Return (X, Y) of the center of cell containing provided text 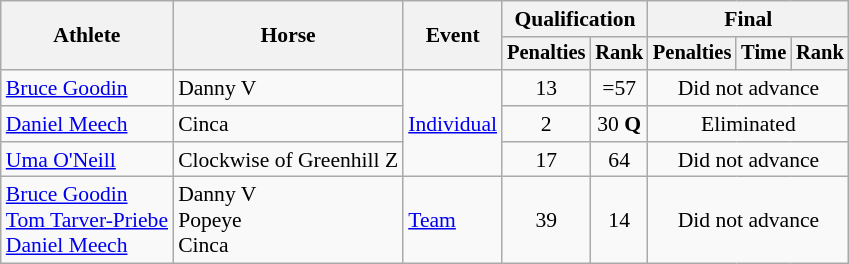
Clockwise of Greenhill Z (288, 160)
Cinca (288, 124)
Athlete (87, 36)
30 Q (619, 124)
Bruce GoodinTom Tarver-PriebeDaniel Meech (87, 220)
Final (748, 19)
Eliminated (748, 124)
Horse (288, 36)
14 (619, 220)
Uma O'Neill (87, 160)
Bruce Goodin (87, 88)
Daniel Meech (87, 124)
Danny VPopeyeCinca (288, 220)
Danny V (288, 88)
=57 (619, 88)
13 (546, 88)
17 (546, 160)
Qualification (575, 19)
39 (546, 220)
2 (546, 124)
Event (452, 36)
Team (452, 220)
64 (619, 160)
Individual (452, 124)
Time (764, 54)
